Search for the cell housing the specified text and yield its (X, Y) center coordinate. 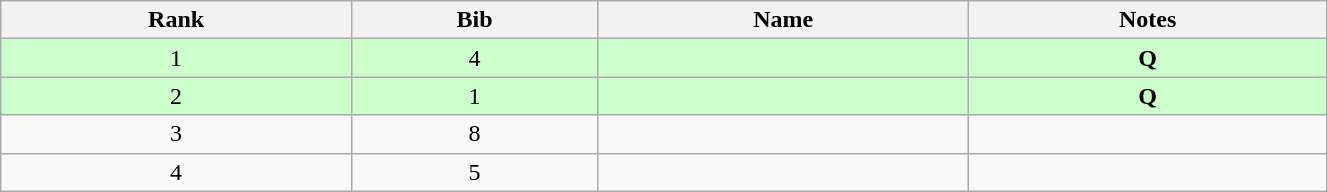
Name (784, 20)
3 (176, 134)
5 (474, 172)
2 (176, 96)
Rank (176, 20)
8 (474, 134)
Notes (1148, 20)
Bib (474, 20)
